For the text-containing cell, return its midpoint in (X, Y) coordinate format. 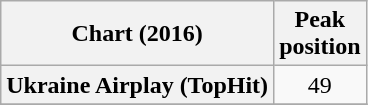
Ukraine Airplay (TopHit) (138, 85)
Chart (2016) (138, 34)
49 (320, 85)
Peakposition (320, 34)
